Locate the cell with the specified text and output its [X, Y] center coordinate. 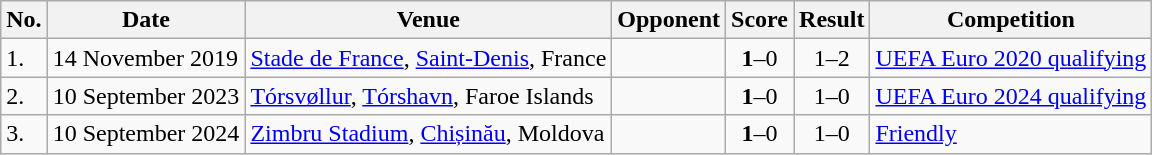
Venue [428, 20]
Tórsvøllur, Tórshavn, Faroe Islands [428, 96]
UEFA Euro 2024 qualifying [1011, 96]
10 September 2024 [146, 134]
3. [24, 134]
UEFA Euro 2020 qualifying [1011, 58]
2. [24, 96]
Zimbru Stadium, Chișinău, Moldova [428, 134]
Result [832, 20]
No. [24, 20]
Score [760, 20]
1–2 [832, 58]
Opponent [669, 20]
14 November 2019 [146, 58]
10 September 2023 [146, 96]
Stade de France, Saint-Denis, France [428, 58]
Competition [1011, 20]
Friendly [1011, 134]
Date [146, 20]
1. [24, 58]
